Find where the given text appears and provide that cell's center as [x, y] coordinate. 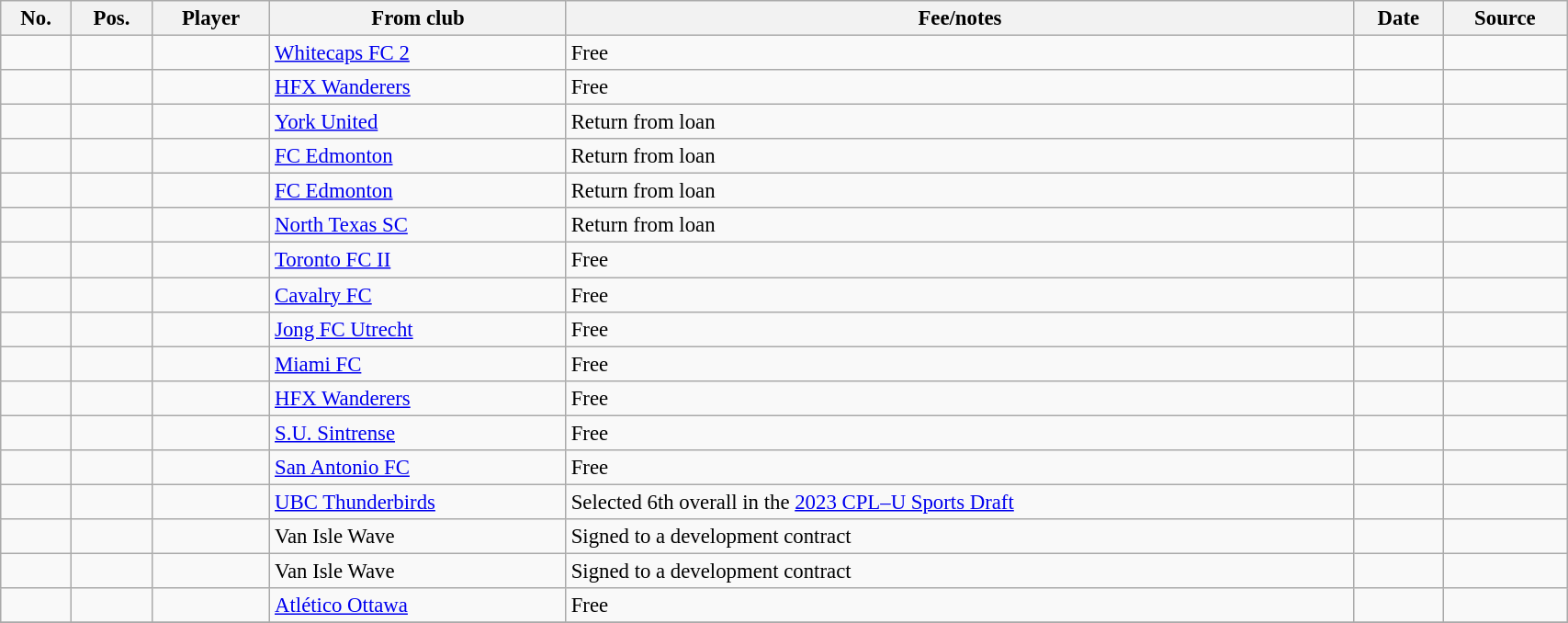
From club [419, 18]
UBC Thunderbirds [419, 502]
San Antonio FC [419, 468]
Cavalry FC [419, 295]
Source [1505, 18]
North Texas SC [419, 225]
Miami FC [419, 364]
Player [210, 18]
Pos. [112, 18]
Selected 6th overall in the 2023 CPL–U Sports Draft [959, 502]
No. [37, 18]
Atlético Ottawa [419, 606]
York United [419, 122]
Date [1398, 18]
Jong FC Utrecht [419, 329]
Fee/notes [959, 18]
Whitecaps FC 2 [419, 53]
S.U. Sintrense [419, 433]
Toronto FC II [419, 260]
